Detect which cell encompasses the target text, then output its (x, y) center coordinate. 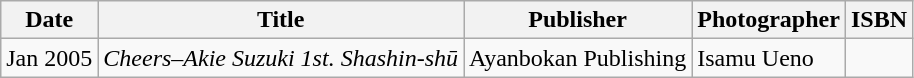
Cheers–Akie Suzuki 1st. Shashin-shū (281, 58)
Ayanbokan Publishing (578, 58)
Date (50, 20)
ISBN (878, 20)
Publisher (578, 20)
Isamu Ueno (769, 58)
Photographer (769, 20)
Jan 2005 (50, 58)
Title (281, 20)
